Detect which cell encompasses the target text, then output its (X, Y) center coordinate. 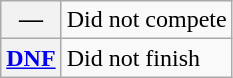
Did not compete (146, 20)
— (31, 20)
DNF (31, 58)
Did not finish (146, 58)
